Locate the cell with the specified text and output its (x, y) center coordinate. 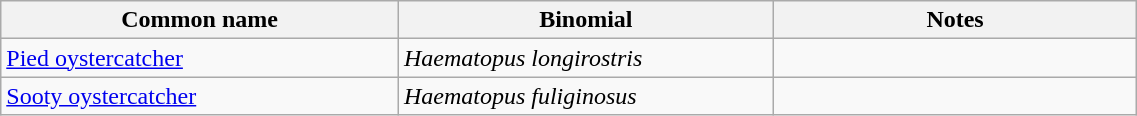
Notes (955, 20)
Pied oystercatcher (200, 58)
Haematopus longirostris (586, 58)
Haematopus fuliginosus (586, 96)
Binomial (586, 20)
Sooty oystercatcher (200, 96)
Common name (200, 20)
